Output the [X, Y] coordinate of the center of the cell containing the given text.  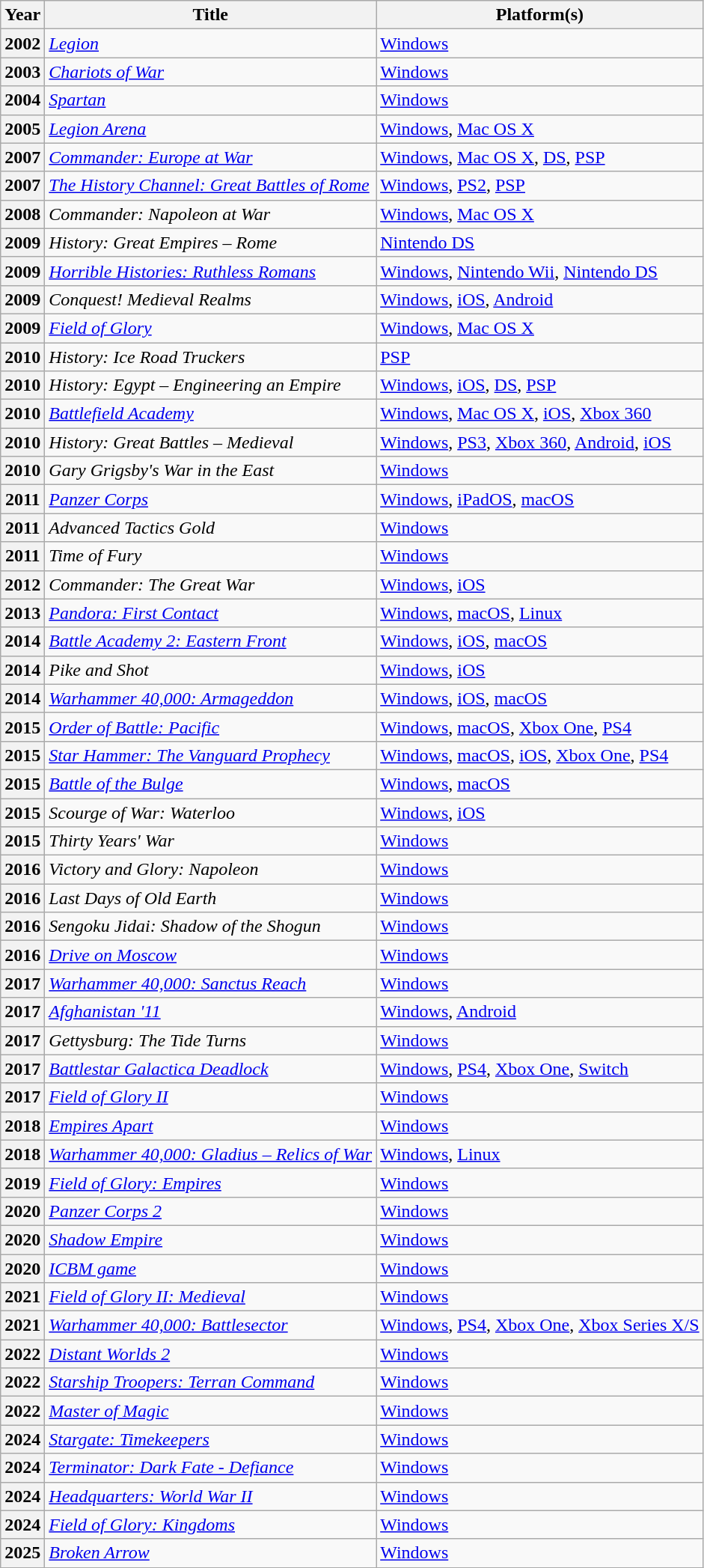
PSP [540, 357]
Afghanistan '11 [211, 1012]
Battle Academy 2: Eastern Front [211, 641]
Field of Glory II [211, 1097]
Windows, iOS, DS, PSP [540, 385]
Chariots of War [211, 72]
Windows, macOS, Linux [540, 613]
Commander: Europe at War [211, 157]
Conquest! Medieval Realms [211, 299]
Victory and Glory: Napoleon [211, 870]
Year [22, 15]
Scourge of War: Waterloo [211, 812]
Gary Grigsby's War in the East [211, 471]
Title [211, 15]
Windows, Nintendo Wii, Nintendo DS [540, 271]
Terminator: Dark Fate - Defiance [211, 1468]
Stargate: Timekeepers [211, 1439]
Pike and Shot [211, 670]
Time of Fury [211, 556]
Windows, iPadOS, macOS [540, 499]
History: Ice Road Truckers [211, 357]
Field of Glory: Empires [211, 1183]
Spartan [211, 100]
2019 [22, 1183]
Field of Glory [211, 328]
2013 [22, 613]
Windows, PS2, PSP [540, 186]
Advanced Tactics Gold [211, 528]
Star Hammer: The Vanguard Prophecy [211, 755]
2002 [22, 43]
Broken Arrow [211, 1553]
History: Great Battles – Medieval [211, 442]
Headquarters: World War II [211, 1496]
The History Channel: Great Battles of Rome [211, 186]
Order of Battle: Pacific [211, 727]
Panzer Corps [211, 499]
Sengoku Jidai: Shadow of the Shogun [211, 927]
Warhammer 40,000: Gladius – Relics of War [211, 1154]
2003 [22, 72]
Field of Glory II: Medieval [211, 1297]
2025 [22, 1553]
Windows, PS4, Xbox One, Xbox Series X/S [540, 1326]
2005 [22, 129]
Windows, Linux [540, 1154]
Master of Magic [211, 1411]
Windows, iOS, Android [540, 299]
History: Great Empires – Rome [211, 242]
Legion [211, 43]
Warhammer 40,000: Sanctus Reach [211, 983]
History: Egypt – Engineering an Empire [211, 385]
2012 [22, 585]
Commander: Napoleon at War [211, 214]
Distant Worlds 2 [211, 1354]
Windows, Mac OS X, iOS, Xbox 360 [540, 414]
Nintendo DS [540, 242]
Windows, PS4, Xbox One, Switch [540, 1069]
Battlefield Academy [211, 414]
Commander: The Great War [211, 585]
Shadow Empire [211, 1239]
Field of Glory: Kingdoms [211, 1525]
Legion Arena [211, 129]
Starship Troopers: Terran Command [211, 1382]
2004 [22, 100]
ICBM game [211, 1269]
Windows, macOS, Xbox One, PS4 [540, 727]
Windows, PS3, Xbox 360, Android, iOS [540, 442]
Warhammer 40,000: Armageddon [211, 698]
Windows, Android [540, 1012]
Platform(s) [540, 15]
Panzer Corps 2 [211, 1211]
Empires Apart [211, 1126]
Gettysburg: The Tide Turns [211, 1040]
2008 [22, 214]
Windows, macOS [540, 784]
Pandora: First Contact [211, 613]
Windows, Mac OS X, DS, PSP [540, 157]
Warhammer 40,000: Battlesector [211, 1326]
Battlestar Galactica Deadlock [211, 1069]
Thirty Years' War [211, 841]
Last Days of Old Earth [211, 898]
Drive on Moscow [211, 955]
Horrible Histories: Ruthless Romans [211, 271]
Battle of the Bulge [211, 784]
Windows, macOS, iOS, Xbox One, PS4 [540, 755]
